From the cell containing the given text, extract its center point as (x, y) coordinate. 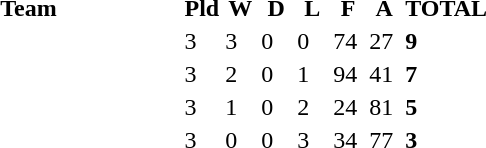
24 (348, 107)
41 (384, 74)
27 (384, 41)
81 (384, 107)
74 (348, 41)
94 (348, 74)
